Output the [X, Y] coordinate of the center of the cell containing the given text.  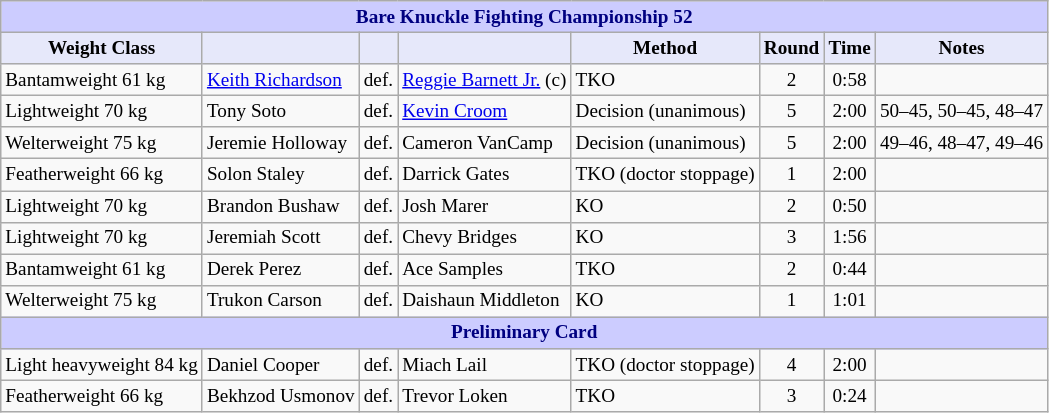
Round [792, 48]
Josh Marer [484, 206]
Jeremie Holloway [280, 143]
0:44 [850, 270]
Bare Knuckle Fighting Championship 52 [524, 17]
Kevin Croom [484, 111]
0:24 [850, 396]
Cameron VanCamp [484, 143]
Light heavyweight 84 kg [102, 365]
Notes [961, 48]
Derek Perez [280, 270]
50–45, 50–45, 48–47 [961, 111]
0:50 [850, 206]
Tony Soto [280, 111]
Darrick Gates [484, 175]
Daniel Cooper [280, 365]
Reggie Barnett Jr. (c) [484, 80]
Miach Lail [484, 365]
Trevor Loken [484, 396]
1:56 [850, 238]
Bekhzod Usmonov [280, 396]
Solon Staley [280, 175]
Brandon Bushaw [280, 206]
Ace Samples [484, 270]
Daishaun Middleton [484, 301]
49–46, 48–47, 49–46 [961, 143]
Method [665, 48]
0:58 [850, 80]
4 [792, 365]
Time [850, 48]
Preliminary Card [524, 333]
Trukon Carson [280, 301]
Chevy Bridges [484, 238]
1:01 [850, 301]
Weight Class [102, 48]
Jeremiah Scott [280, 238]
Keith Richardson [280, 80]
